Identify which cell holds the provided text, then report its [X, Y] central coordinate. 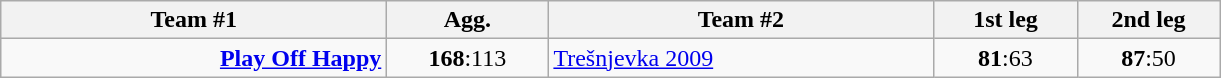
81:63 [1006, 58]
Team #2 [741, 20]
Team #1 [194, 20]
2nd leg [1148, 20]
Play Off Happy [194, 58]
87:50 [1148, 58]
Agg. [468, 20]
1st leg [1006, 20]
168:113 [468, 58]
Trešnjevka 2009 [741, 58]
